Locate the cell with the specified text and output its (X, Y) center coordinate. 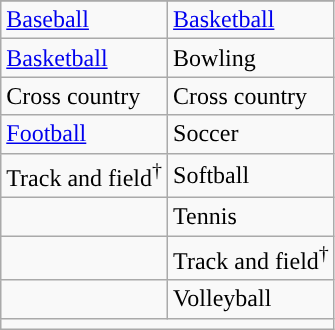
Baseball (84, 20)
Softball (252, 176)
Tennis (252, 217)
Volleyball (252, 299)
Football (84, 134)
Bowling (252, 58)
Soccer (252, 134)
